Output the [X, Y] coordinate of the center of the cell containing the given text.  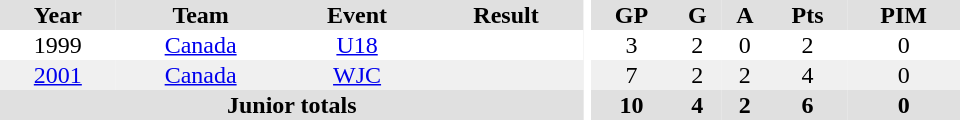
10 [631, 105]
Junior totals [292, 105]
U18 [358, 45]
3 [631, 45]
Result [506, 15]
Team [201, 15]
G [698, 15]
2001 [58, 75]
Pts [808, 15]
PIM [904, 15]
1999 [58, 45]
A [745, 15]
Event [358, 15]
6 [808, 105]
WJC [358, 75]
Year [58, 15]
GP [631, 15]
7 [631, 75]
